Search for the cell housing the specified text and yield its [x, y] center coordinate. 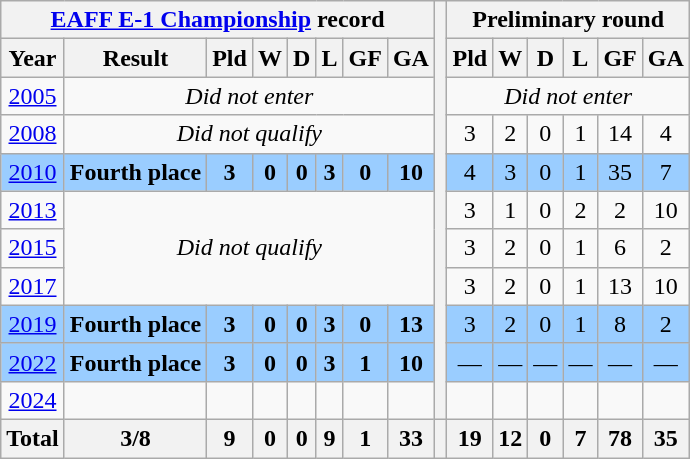
Result [135, 58]
6 [620, 248]
2013 [33, 210]
8 [620, 324]
2015 [33, 248]
2019 [33, 324]
78 [620, 438]
EAFF E-1 Championship record [218, 20]
2024 [33, 400]
19 [470, 438]
2005 [33, 96]
2017 [33, 286]
Total [33, 438]
2010 [33, 172]
Preliminary round [568, 20]
33 [410, 438]
2008 [33, 134]
3/8 [135, 438]
14 [620, 134]
Year [33, 58]
2022 [33, 362]
12 [510, 438]
